Pinpoint the cell where the given text exists, returning its [X, Y] midpoint coordinate. 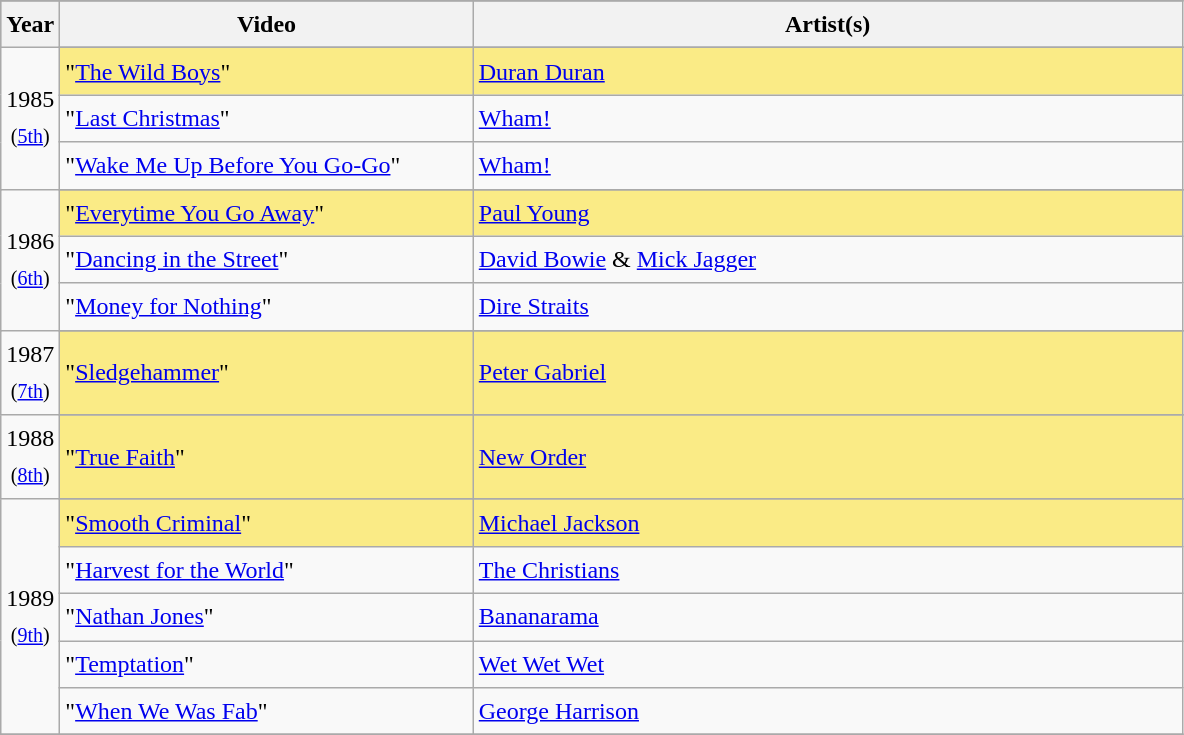
"Everytime You Go Away" [266, 212]
Year [30, 24]
1989 (9th) [30, 616]
"Harvest for the World" [266, 570]
"Wake Me Up Before You Go-Go" [266, 166]
New Order [828, 458]
Artist(s) [828, 24]
Peter Gabriel [828, 372]
"Smooth Criminal" [266, 522]
"True Faith" [266, 458]
"Money for Nothing" [266, 306]
"Last Christmas" [266, 118]
"Sledgehammer" [266, 372]
Paul Young [828, 212]
1986 (6th) [30, 260]
1985 (5th) [30, 118]
1988 (8th) [30, 458]
"The Wild Boys" [266, 72]
Wet Wet Wet [828, 664]
George Harrison [828, 712]
1987 (7th) [30, 372]
"Dancing in the Street" [266, 260]
"Temptation" [266, 664]
David Bowie & Mick Jagger [828, 260]
"When We Was Fab" [266, 712]
"Nathan Jones" [266, 616]
Duran Duran [828, 72]
Dire Straits [828, 306]
Michael Jackson [828, 522]
The Christians [828, 570]
Bananarama [828, 616]
Video [266, 24]
